Return (x, y) of the center of cell containing provided text 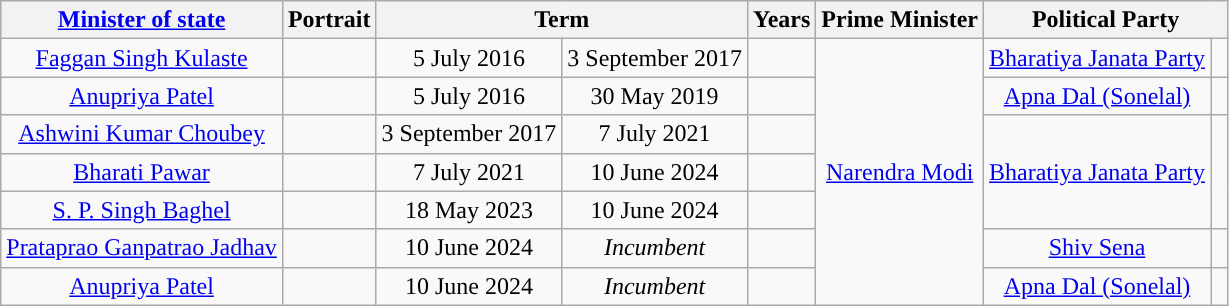
S. P. Singh Baghel (142, 210)
Prime Minister (900, 20)
Portrait (329, 20)
Ashwini Kumar Choubey (142, 134)
Minister of state (142, 20)
Narendra Modi (900, 172)
18 May 2023 (469, 210)
Years (781, 20)
Faggan Singh Kulaste (142, 58)
30 May 2019 (655, 96)
Prataprao Ganpatrao Jadhav (142, 248)
Term (562, 20)
Shiv Sena (1098, 248)
Bharati Pawar (142, 172)
Political Party (1106, 20)
